Provide the [X, Y] coordinate of the cell's center where the given text is located.  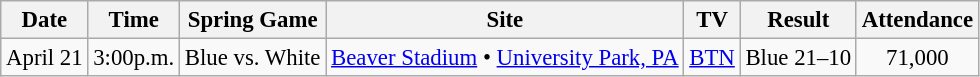
Beaver Stadium • University Park, PA [505, 58]
Site [505, 20]
TV [712, 20]
Blue 21–10 [798, 58]
Result [798, 20]
3:00p.m. [134, 58]
71,000 [917, 58]
Spring Game [253, 20]
Date [44, 20]
Time [134, 20]
BTN [712, 58]
April 21 [44, 58]
Blue vs. White [253, 58]
Attendance [917, 20]
